Provide the (x, y) coordinate of the cell's center where the given text is located.  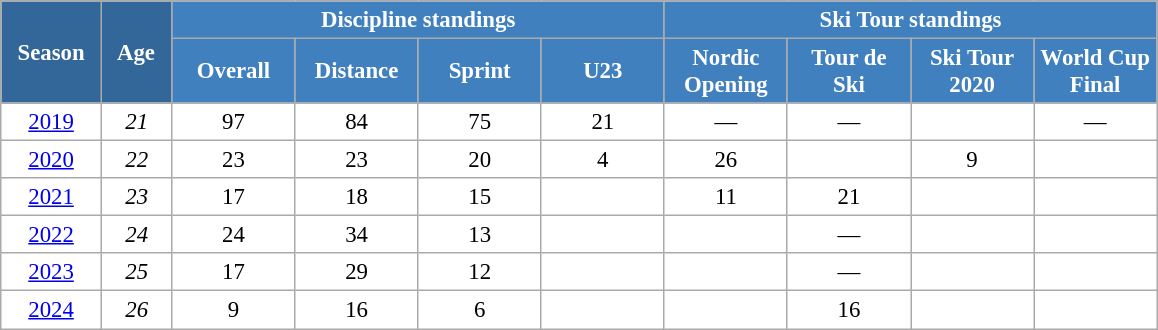
75 (480, 122)
Age (136, 52)
20 (480, 160)
NordicOpening (726, 72)
97 (234, 122)
25 (136, 273)
29 (356, 273)
Season (52, 52)
U23 (602, 72)
Discipline standings (418, 20)
2019 (52, 122)
6 (480, 310)
18 (356, 197)
2024 (52, 310)
Tour deSki (848, 72)
2022 (52, 235)
15 (480, 197)
84 (356, 122)
11 (726, 197)
2020 (52, 160)
2023 (52, 273)
4 (602, 160)
World CupFinal (1096, 72)
2021 (52, 197)
Sprint (480, 72)
22 (136, 160)
12 (480, 273)
Overall (234, 72)
Ski Tour standings (910, 20)
13 (480, 235)
Ski Tour2020 (972, 72)
34 (356, 235)
Distance (356, 72)
